Detect which cell encompasses the target text, then output its (x, y) center coordinate. 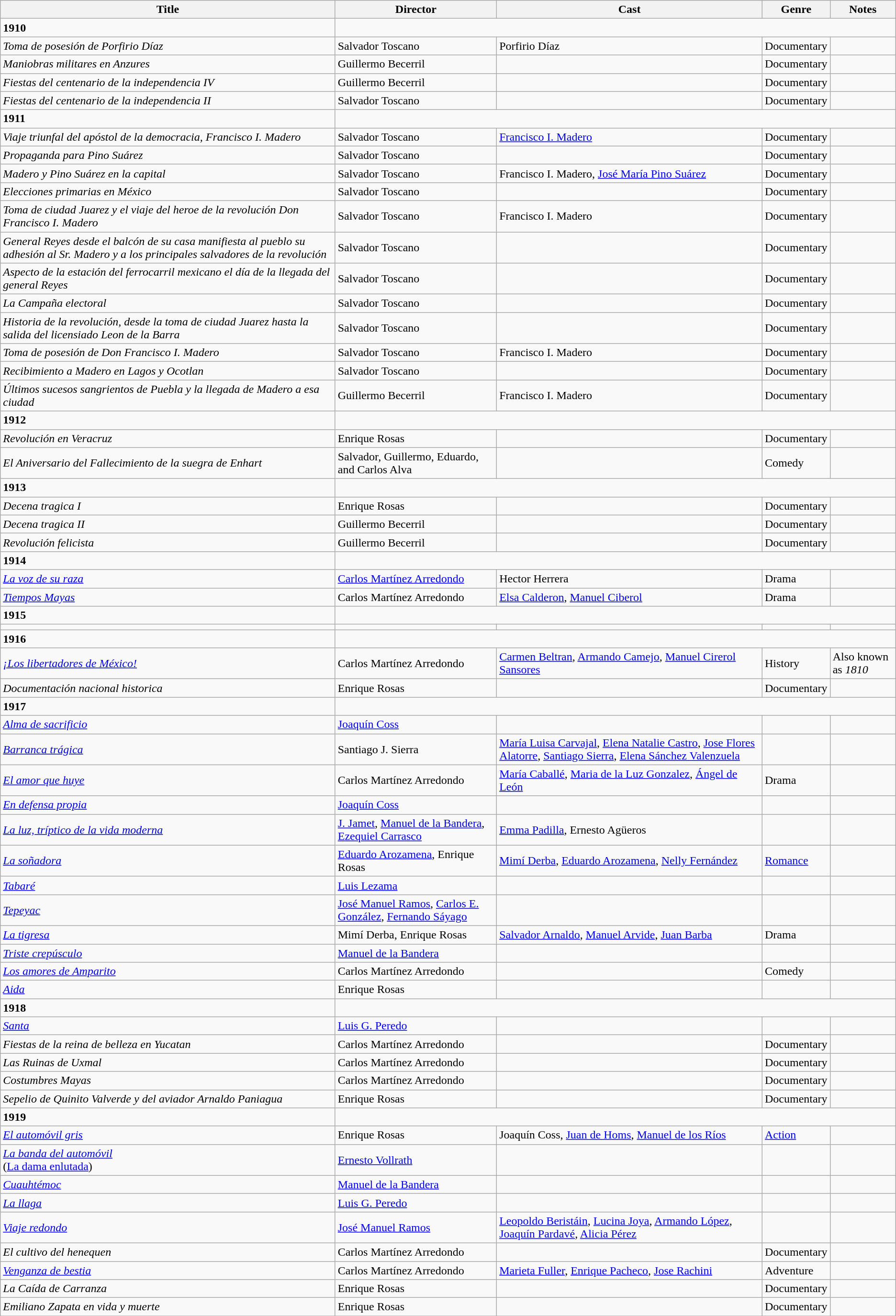
1911 (168, 119)
1912 (168, 420)
Cuauhtémoc (168, 1184)
1913 (168, 488)
La luz, tríptico de la vida moderna (168, 830)
La tigresa (168, 935)
Ernesto Vollrath (415, 1160)
J. Jamet, Manuel de la Bandera, Ezequiel Carrasco (415, 830)
Decena tragica I (168, 506)
Maniobras militares en Anzures (168, 64)
Notes (862, 10)
Las Ruinas de Uxmal (168, 1062)
Fiestas del centenario de la independencia IV (168, 82)
Emma Padilla, Ernesto Agüeros (630, 830)
1919 (168, 1117)
Aida (168, 990)
Mimí Derba, Eduardo Arozamena, Nelly Fernández (630, 860)
La soñadora (168, 860)
Luis Lezama (415, 885)
Salvador Arnaldo, Manuel Arvide, Juan Barba (630, 935)
Toma de posesión de Porfirio Díaz (168, 46)
La Caída de Carranza (168, 1289)
La banda del automóvil(La dama enlutada) (168, 1160)
Francisco I. Madero, José María Pino Suárez (630, 173)
El cultivo del henequen (168, 1252)
Historia de la revolución, desde la toma de ciudad Juarez hasta la salida del licensiado Leon de la Barra (168, 328)
Joaquín Coss, Juan de Homs, Manuel de los Ríos (630, 1135)
Fiestas del centenario de la independencia II (168, 100)
En defensa propia (168, 805)
Salvador, Guillermo, Eduardo, and Carlos Alva (415, 463)
Revolución felicista (168, 542)
Porfirio Díaz (630, 46)
Action (796, 1135)
General Reyes desde el balcón de su casa manifiesta al pueblo su adhesión al Sr. Madero y a los principales salvadores de la revolución (168, 247)
El amor que huye (168, 780)
Title (168, 10)
Aspecto de la estación del ferrocarril mexicano el día de la llegada del general Reyes (168, 279)
Carmen Beltran, Armando Camejo, Manuel Cirerol Sansores (630, 663)
Propaganda para Pino Suárez (168, 155)
Últimos sucesos sangrientos de Puebla y la llegada de Madero a esa ciudad (168, 395)
1910 (168, 28)
Alma de sacrificio (168, 725)
1914 (168, 560)
El automóvil gris (168, 1135)
Mimí Derba, Enrique Rosas (415, 935)
Fiestas de la reina de belleza en Yucatan (168, 1044)
La voz de su raza (168, 579)
Recibimiento a Madero en Lagos y Ocotlan (168, 371)
La llaga (168, 1203)
El Aniversario del Fallecimiento de la suegra de Enhart (168, 463)
1915 (168, 615)
Barranca trágica (168, 749)
Tabaré (168, 885)
María Caballé, Maria de la Luz Gonzalez, Ángel de León (630, 780)
¡Los libertadores de México! (168, 663)
Madero y Pino Suárez en la capital (168, 173)
1917 (168, 706)
Also known as 1810 (862, 663)
Toma de posesión de Don Francisco I. Madero (168, 353)
José Manuel Ramos (415, 1227)
Revolución en Veracruz (168, 438)
1916 (168, 639)
La Campaña electoral (168, 303)
Genre (796, 10)
Leopoldo Beristáin, Lucina Joya, Armando López, Joaquín Pardavé, Alicia Pérez (630, 1227)
Documentación nacional historica (168, 688)
Triste crepúsculo (168, 953)
Cast (630, 10)
Viaje triunfal del apóstol de la democracia, Francisco I. Madero (168, 137)
Los amores de Amparito (168, 971)
Elsa Calderon, Manuel Ciberol (630, 597)
José Manuel Ramos, Carlos E. González, Fernando Sáyago (415, 910)
Sepelio de Quinito Valverde y del aviador Arnaldo Paniagua (168, 1099)
Elecciones primarias en México (168, 191)
Venganza de bestia (168, 1271)
1918 (168, 1008)
Viaje redondo (168, 1227)
Marieta Fuller, Enrique Pacheco, Jose Rachini (630, 1271)
Santa (168, 1026)
Adventure (796, 1271)
Romance (796, 860)
Decena tragica II (168, 524)
Emiliano Zapata en vida y muerte (168, 1307)
Toma de ciudad Juarez y el viaje del heroe de la revolución Don Francisco I. Madero (168, 216)
María Luisa Carvajal, Elena Natalie Castro, Jose Flores Alatorre, Santiago Sierra, Elena Sánchez Valenzuela (630, 749)
Director (415, 10)
Tepeyac (168, 910)
Costumbres Mayas (168, 1081)
History (796, 663)
Hector Herrera (630, 579)
Eduardo Arozamena, Enrique Rosas (415, 860)
Santiago J. Sierra (415, 749)
Tiempos Mayas (168, 597)
